Return the [X, Y] coordinate for the center point of the cell that contains the specified text.  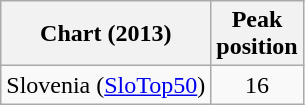
16 [257, 85]
Chart (2013) [106, 34]
Slovenia (SloTop50) [106, 85]
Peakposition [257, 34]
